Locate the cell with the specified text and output its (x, y) center coordinate. 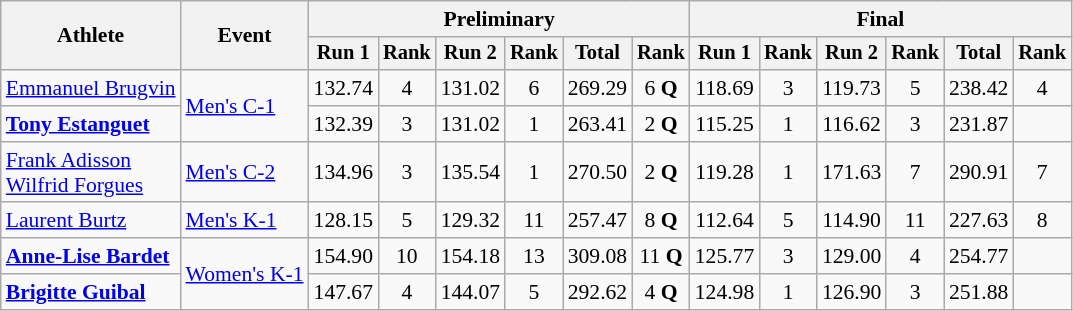
Men's K-1 (245, 221)
Frank Adisson Wilfrid Forgues (91, 172)
Event (245, 36)
118.69 (724, 88)
4 Q (661, 292)
13 (534, 256)
147.67 (344, 292)
11 Q (661, 256)
129.32 (470, 221)
292.62 (598, 292)
114.90 (852, 221)
135.54 (470, 172)
6 Q (661, 88)
251.88 (978, 292)
124.98 (724, 292)
119.73 (852, 88)
290.91 (978, 172)
Final (880, 19)
8 Q (661, 221)
132.74 (344, 88)
144.07 (470, 292)
8 (1042, 221)
115.25 (724, 124)
238.42 (978, 88)
134.96 (344, 172)
Athlete (91, 36)
154.90 (344, 256)
119.28 (724, 172)
269.29 (598, 88)
6 (534, 88)
Tony Estanguet (91, 124)
Preliminary (500, 19)
Men's C-2 (245, 172)
154.18 (470, 256)
Women's K-1 (245, 274)
125.77 (724, 256)
116.62 (852, 124)
112.64 (724, 221)
Anne-Lise Bardet (91, 256)
129.00 (852, 256)
254.77 (978, 256)
Laurent Burtz (91, 221)
263.41 (598, 124)
171.63 (852, 172)
231.87 (978, 124)
Emmanuel Brugvin (91, 88)
Brigitte Guibal (91, 292)
126.90 (852, 292)
132.39 (344, 124)
Men's C-1 (245, 106)
257.47 (598, 221)
309.08 (598, 256)
270.50 (598, 172)
10 (407, 256)
227.63 (978, 221)
128.15 (344, 221)
